Output the [X, Y] coordinate of the center of the cell containing the given text.  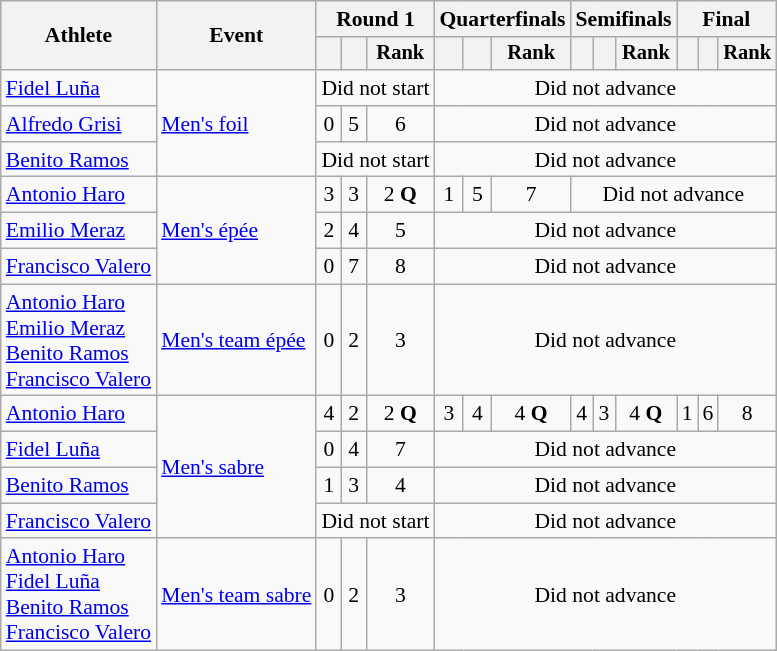
Men's team sabre [236, 595]
Emilio Meraz [78, 231]
Semifinals [624, 19]
Men's foil [236, 124]
Antonio HaroFidel LuñaBenito RamosFrancisco Valero [78, 595]
Alfredo Grisi [78, 124]
Event [236, 36]
Final [726, 19]
Men's team épée [236, 340]
Athlete [78, 36]
Men's sabre [236, 467]
Round 1 [375, 19]
Men's épée [236, 230]
Quarterfinals [502, 19]
Antonio HaroEmilio MerazBenito RamosFrancisco Valero [78, 340]
